Detect which cell encompasses the target text, then output its [x, y] center coordinate. 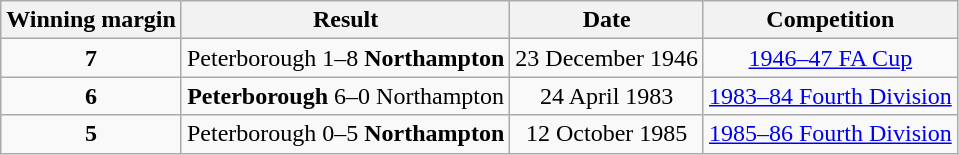
1983–84 Fourth Division [830, 96]
Competition [830, 20]
Peterborough 6–0 Northampton [345, 96]
12 October 1985 [607, 134]
5 [92, 134]
Winning margin [92, 20]
Result [345, 20]
Date [607, 20]
23 December 1946 [607, 58]
24 April 1983 [607, 96]
Peterborough 1–8 Northampton [345, 58]
6 [92, 96]
1985–86 Fourth Division [830, 134]
1946–47 FA Cup [830, 58]
7 [92, 58]
Peterborough 0–5 Northampton [345, 134]
